Pinpoint the cell where the given text exists, returning its [x, y] midpoint coordinate. 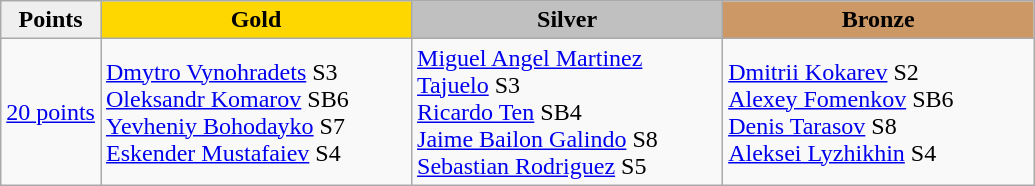
Gold [256, 20]
Dmitrii Kokarev S2Alexey Fomenkov SB6Denis Tarasov S8Aleksei Lyzhikhin S4 [878, 112]
Bronze [878, 20]
Points [51, 20]
Dmytro Vynohradets S3Oleksandr Komarov SB6 Yevheniy Bohodayko S7Eskender Mustafaiev S4 [256, 112]
20 points [51, 112]
Silver [568, 20]
Miguel Angel Martinez Tajuelo S3Ricardo Ten SB4Jaime Bailon Galindo S8Sebastian Rodriguez S5 [568, 112]
